From the cell containing the given text, extract its center point as [x, y] coordinate. 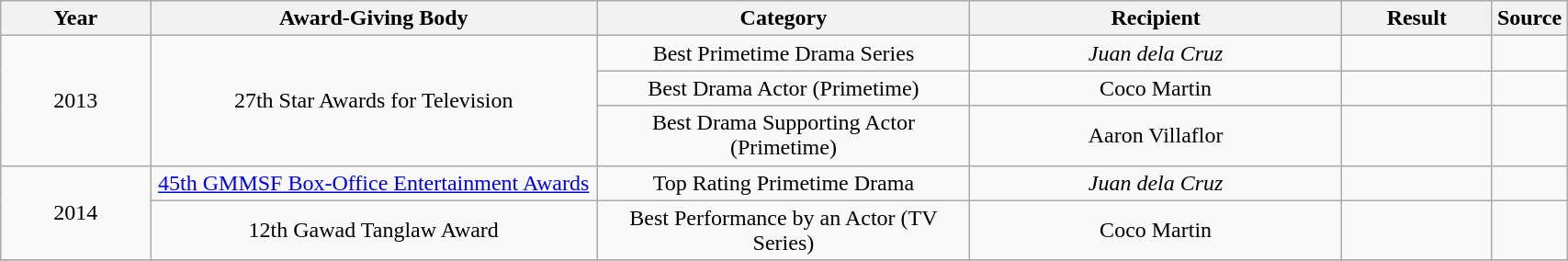
45th GMMSF Box-Office Entertainment Awards [374, 183]
Year [75, 18]
Top Rating Primetime Drama [784, 183]
Source [1529, 18]
27th Star Awards for Television [374, 101]
Award-Giving Body [374, 18]
Best Performance by an Actor (TV Series) [784, 230]
Category [784, 18]
Best Primetime Drama Series [784, 53]
Recipient [1156, 18]
Best Drama Supporting Actor (Primetime) [784, 136]
Best Drama Actor (Primetime) [784, 88]
Result [1416, 18]
2014 [75, 213]
2013 [75, 101]
Aaron Villaflor [1156, 136]
12th Gawad Tanglaw Award [374, 230]
